For the text-containing cell, return its midpoint in (x, y) coordinate format. 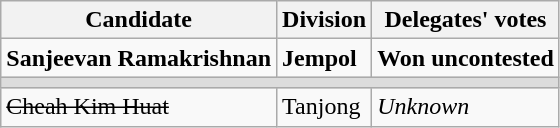
Candidate (139, 20)
Delegates' votes (466, 20)
Won uncontested (466, 58)
Unknown (466, 107)
Cheah Kim Huat (139, 107)
Tanjong (324, 107)
Division (324, 20)
Sanjeevan Ramakrishnan (139, 58)
Jempol (324, 58)
